Extract the [x, y] coordinate from the center of the cell holding the provided text.  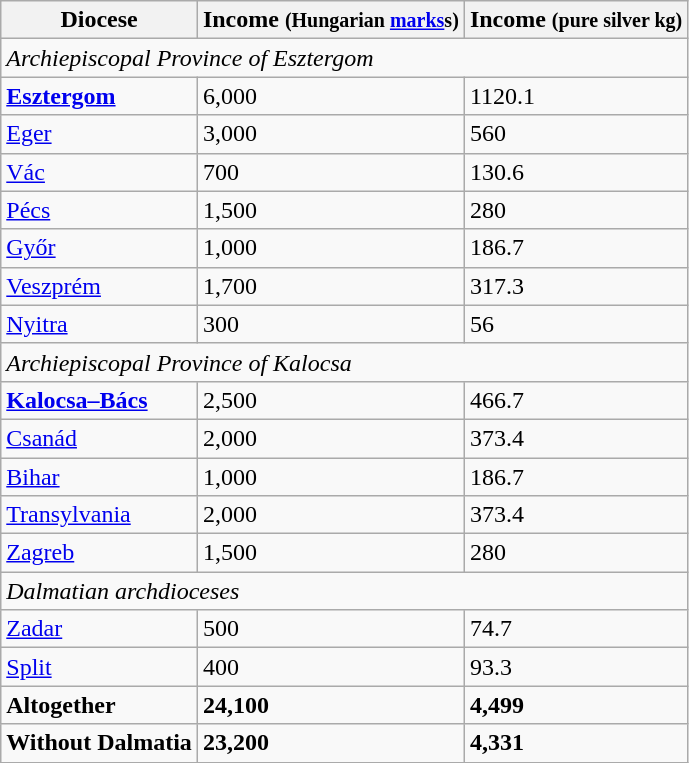
2,500 [330, 400]
Pécs [100, 210]
Transylvania [100, 515]
466.7 [576, 400]
3,000 [330, 134]
Split [100, 667]
93.3 [576, 667]
Income (Hungarian markss) [330, 20]
Esztergom [100, 96]
Bihar [100, 477]
500 [330, 629]
Archiepiscopal Province of Kalocsa [344, 362]
Nyitra [100, 324]
Győr [100, 248]
Altogether [100, 705]
400 [330, 667]
Eger [100, 134]
130.6 [576, 172]
Veszprém [100, 286]
Income (pure silver kg) [576, 20]
700 [330, 172]
Vác [100, 172]
Archiepiscopal Province of Esztergom [344, 58]
4,331 [576, 743]
24,100 [330, 705]
1,700 [330, 286]
560 [576, 134]
317.3 [576, 286]
300 [330, 324]
Kalocsa–Bács [100, 400]
23,200 [330, 743]
Csanád [100, 438]
Dalmatian archdioceses [344, 591]
Zadar [100, 629]
56 [576, 324]
Diocese [100, 20]
Zagreb [100, 553]
6,000 [330, 96]
Without Dalmatia [100, 743]
74.7 [576, 629]
4,499 [576, 705]
1120.1 [576, 96]
